For the text-containing cell, return its midpoint in [x, y] coordinate format. 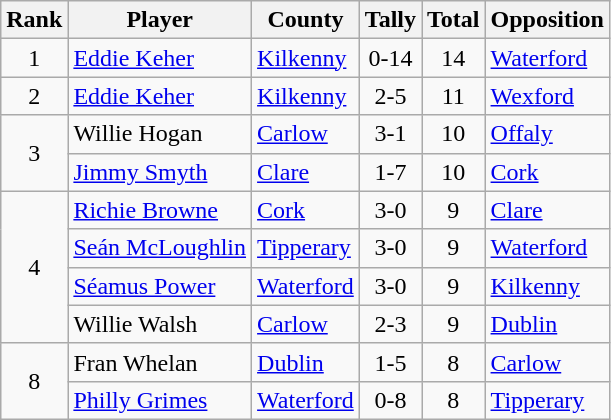
Offaly [547, 134]
1-5 [390, 362]
0-14 [390, 58]
0-8 [390, 400]
Richie Browne [160, 210]
County [306, 20]
1-7 [390, 172]
1 [34, 58]
3 [34, 153]
Total [454, 20]
Player [160, 20]
4 [34, 267]
Tally [390, 20]
11 [454, 96]
2-3 [390, 324]
Jimmy Smyth [160, 172]
2-5 [390, 96]
Séamus Power [160, 286]
2 [34, 96]
14 [454, 58]
3-1 [390, 134]
Wexford [547, 96]
Willie Hogan [160, 134]
Seán McLoughlin [160, 248]
Willie Walsh [160, 324]
Philly Grimes [160, 400]
Opposition [547, 20]
Fran Whelan [160, 362]
Rank [34, 20]
